Locate the cell with the specified text and output its (x, y) center coordinate. 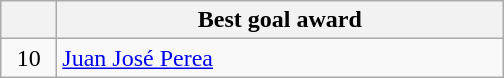
10 (29, 58)
Best goal award (280, 20)
Juan José Perea (280, 58)
